Provide the (X, Y) coordinate of the cell's center where the given text is located.  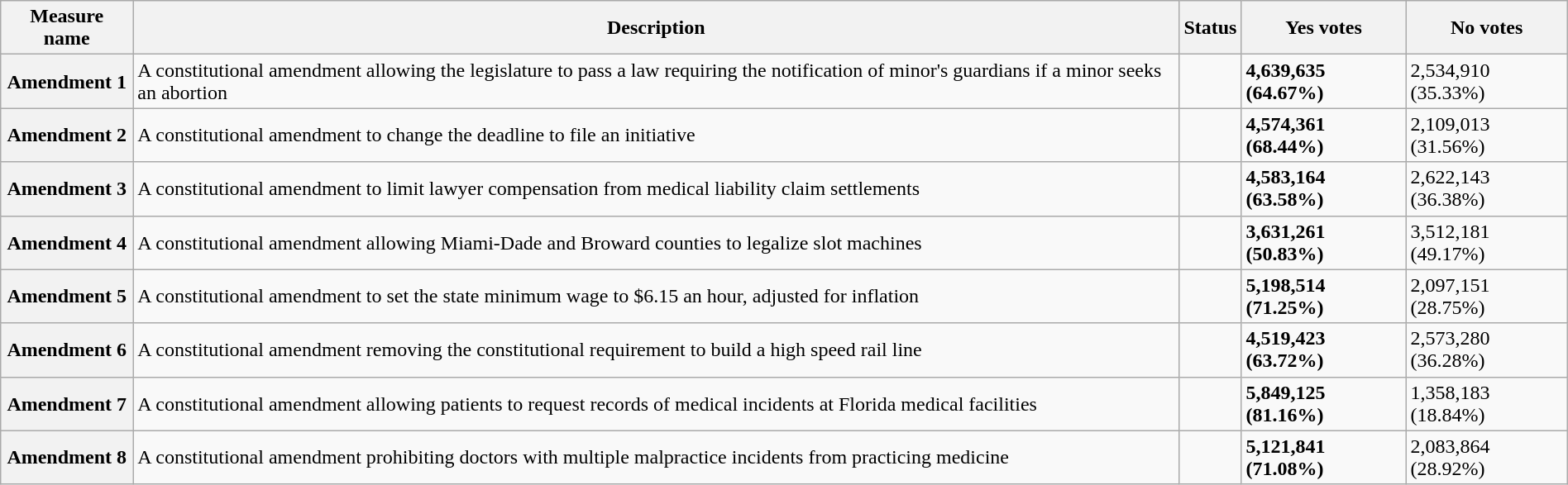
Status (1211, 28)
Amendment 1 (67, 81)
Description (657, 28)
A constitutional amendment allowing patients to request records of medical incidents at Florida medical facilities (657, 403)
4,583,164 (63.58%) (1323, 188)
3,512,181 (49.17%) (1487, 243)
A constitutional amendment prohibiting doctors with multiple malpractice incidents from practicing medicine (657, 458)
4,519,423 (63.72%) (1323, 350)
2,097,151 (28.75%) (1487, 296)
Amendment 8 (67, 458)
2,109,013 (31.56%) (1487, 136)
A constitutional amendment removing the constitutional requirement to build a high speed rail line (657, 350)
4,574,361 (68.44%) (1323, 136)
3,631,261 (50.83%) (1323, 243)
2,534,910 (35.33%) (1487, 81)
Amendment 5 (67, 296)
2,083,864 (28.92%) (1487, 458)
2,622,143 (36.38%) (1487, 188)
Amendment 6 (67, 350)
Amendment 3 (67, 188)
Yes votes (1323, 28)
5,849,125 (81.16%) (1323, 403)
2,573,280 (36.28%) (1487, 350)
A constitutional amendment to change the deadline to file an initiative (657, 136)
No votes (1487, 28)
5,121,841 (71.08%) (1323, 458)
A constitutional amendment to limit lawyer compensation from medical liability claim settlements (657, 188)
Measure name (67, 28)
A constitutional amendment allowing Miami-Dade and Broward counties to legalize slot machines (657, 243)
Amendment 2 (67, 136)
A constitutional amendment to set the state minimum wage to $6.15 an hour, adjusted for inflation (657, 296)
A constitutional amendment allowing the legislature to pass a law requiring the notification of minor's guardians if a minor seeks an abortion (657, 81)
1,358,183 (18.84%) (1487, 403)
Amendment 7 (67, 403)
5,198,514 (71.25%) (1323, 296)
Amendment 4 (67, 243)
4,639,635 (64.67%) (1323, 81)
